Capture the cell that displays the provided text and extract its (X, Y) central coordinate. 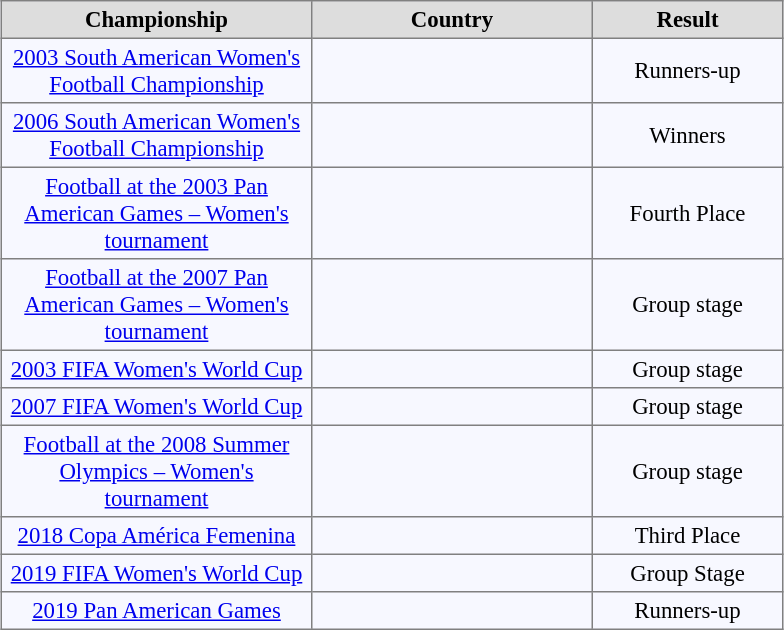
2003 South American Women's Football Championship (156, 70)
Football at the 2003 Pan American Games – Women's tournament (156, 213)
Fourth Place (687, 213)
Football at the 2007 Pan American Games – Women's tournament (156, 305)
2019 Pan American Games (156, 611)
Championship (156, 20)
2007 FIFA Women's World Cup (156, 407)
Football at the 2008 Summer Olympics – Women's tournament (156, 471)
2006 South American Women's Football Championship (156, 135)
2003 FIFA Women's World Cup (156, 369)
2018 Copa América Femenina (156, 536)
Group Stage (687, 573)
Country (452, 20)
Result (687, 20)
Winners (687, 135)
2019 FIFA Women's World Cup (156, 573)
Third Place (687, 536)
